Search for the cell housing the specified text and yield its [x, y] center coordinate. 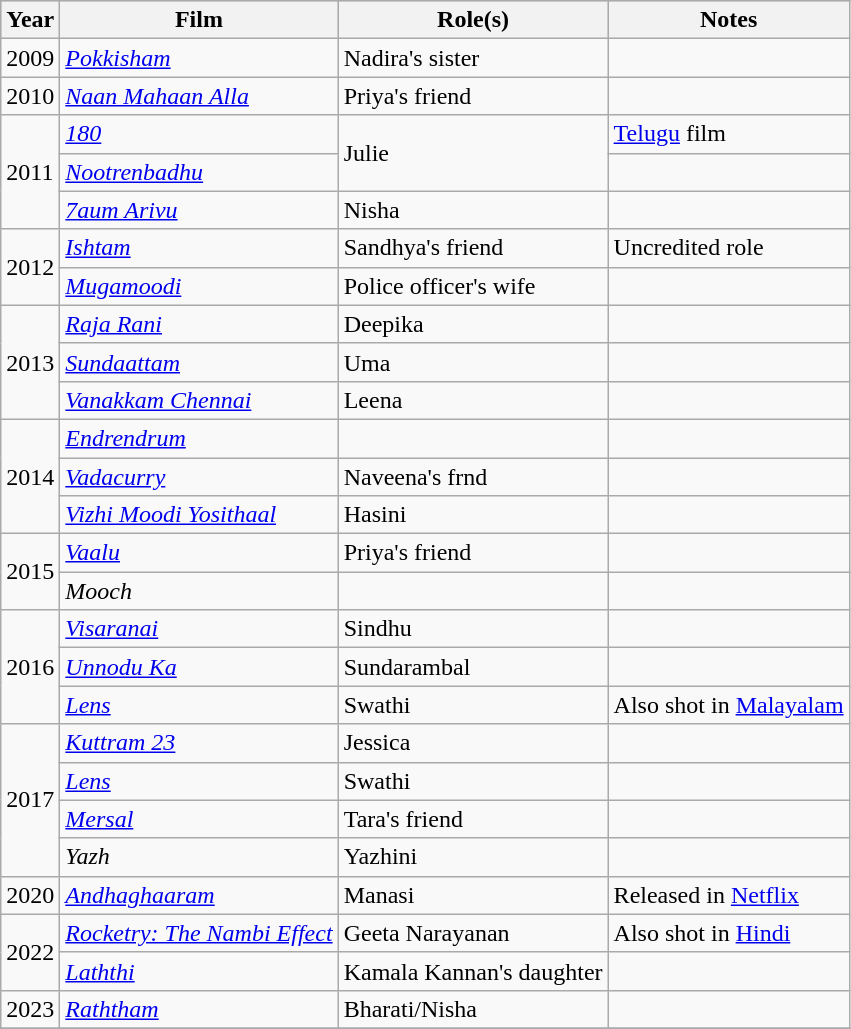
Nisha [473, 210]
2010 [30, 96]
2013 [30, 362]
Naan Mahaan Alla [199, 96]
Vanakkam Chennai [199, 400]
Sundarambal [473, 667]
2009 [30, 58]
Kuttram 23 [199, 743]
Manasi [473, 895]
2020 [30, 895]
Endrendrum [199, 438]
Julie [473, 153]
180 [199, 134]
Deepika [473, 324]
Laththi [199, 971]
2014 [30, 476]
Ishtam [199, 248]
Mooch [199, 591]
Police officer's wife [473, 286]
Naveena's frnd [473, 477]
Sundaattam [199, 362]
2015 [30, 572]
Andhaghaaram [199, 895]
Yazhini [473, 857]
Vadacurry [199, 477]
Unnodu Ka [199, 667]
Year [30, 20]
2023 [30, 1009]
2016 [30, 667]
Nadira's sister [473, 58]
Mersal [199, 819]
Kamala Kannan's daughter [473, 971]
Hasini [473, 515]
2022 [30, 952]
Also shot in Hindi [728, 933]
Vaalu [199, 553]
Nootrenbadhu [199, 172]
2011 [30, 172]
Film [199, 20]
2017 [30, 800]
Released in Netflix [728, 895]
Sandhya's friend [473, 248]
Also shot in Malayalam [728, 705]
Bharati/Nisha [473, 1009]
Rocketry: The Nambi Effect [199, 933]
Uncredited role [728, 248]
Visaranai [199, 629]
Leena [473, 400]
Raththam [199, 1009]
Uma [473, 362]
Geeta Narayanan [473, 933]
Yazh [199, 857]
Telugu film [728, 134]
Jessica [473, 743]
Sindhu [473, 629]
Vizhi Moodi Yosithaal [199, 515]
Raja Rani [199, 324]
Pokkisham [199, 58]
2012 [30, 267]
Tara's friend [473, 819]
Notes [728, 20]
Mugamoodi [199, 286]
Role(s) [473, 20]
7aum Arivu [199, 210]
